Search for the cell housing the specified text and yield its [X, Y] center coordinate. 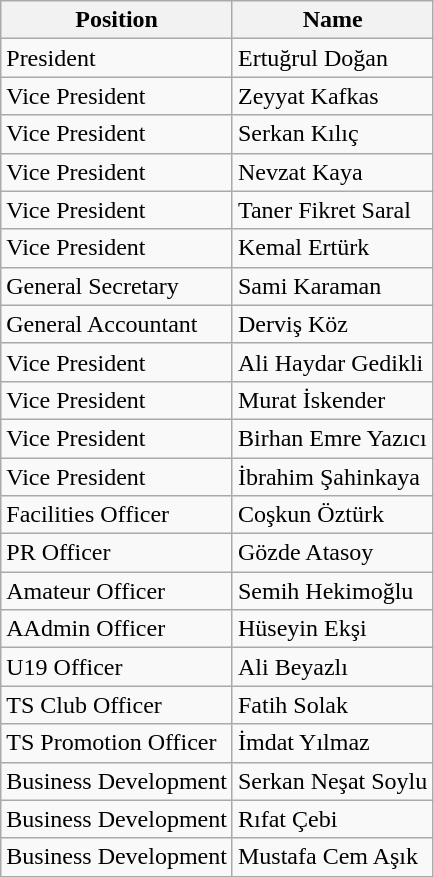
Serkan Neşat Soylu [332, 781]
Sami Karaman [332, 286]
Gözde Atasoy [332, 553]
Birhan Emre Yazıcı [332, 438]
Zeyyat Kafkas [332, 96]
Ali Haydar Gedikli [332, 362]
U19 Officer [117, 667]
Murat İskender [332, 400]
Mustafa Cem Aşık [332, 857]
Rıfat Çebi [332, 819]
Kemal Ertürk [332, 248]
Ali Beyazlı [332, 667]
Hüseyin Ekşi [332, 629]
Facilities Officer [117, 515]
TS Promotion Officer [117, 743]
Position [117, 20]
Coşkun Öztürk [332, 515]
PR Officer [117, 553]
Nevzat Kaya [332, 172]
Taner Fikret Saral [332, 210]
Amateur Officer [117, 591]
Ertuğrul Doğan [332, 58]
Name [332, 20]
TS Club Officer [117, 705]
Derviş Köz [332, 324]
General Accountant [117, 324]
İbrahim Şahinkaya [332, 477]
Fatih Solak [332, 705]
Serkan Kılıç [332, 134]
Semih Hekimoğlu [332, 591]
President [117, 58]
AAdmin Officer [117, 629]
General Secretary [117, 286]
İmdat Yılmaz [332, 743]
